Locate the cell with the specified text and output its (x, y) center coordinate. 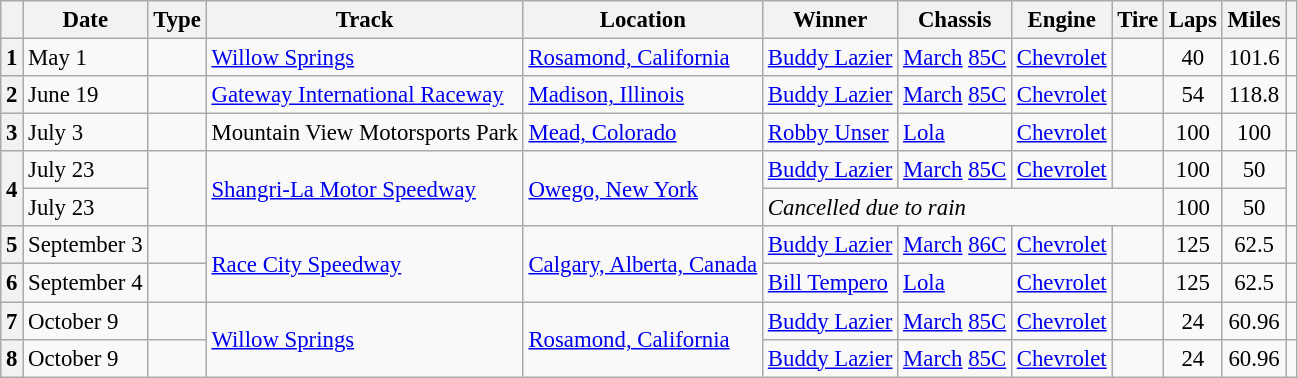
Owego, New York (642, 188)
7 (12, 321)
4 (12, 188)
Shangri-La Motor Speedway (364, 188)
Location (642, 20)
May 1 (86, 58)
Mead, Colorado (642, 133)
54 (1192, 95)
March 86C (955, 245)
Track (364, 20)
September 4 (86, 283)
Type (177, 20)
5 (12, 245)
3 (12, 133)
Race City Speedway (364, 264)
Winner (830, 20)
2 (12, 95)
July 3 (86, 133)
Gateway International Raceway (364, 95)
Madison, Illinois (642, 95)
September 3 (86, 245)
Chassis (955, 20)
Cancelled due to rain (964, 208)
Mountain View Motorsports Park (364, 133)
6 (12, 283)
101.6 (1254, 58)
June 19 (86, 95)
118.8 (1254, 95)
1 (12, 58)
8 (12, 358)
Tire (1138, 20)
Miles (1254, 20)
Robby Unser (830, 133)
Bill Tempero (830, 283)
Date (86, 20)
Laps (1192, 20)
Engine (1061, 20)
40 (1192, 58)
Calgary, Alberta, Canada (642, 264)
